Detect which cell encompasses the target text, then output its (X, Y) center coordinate. 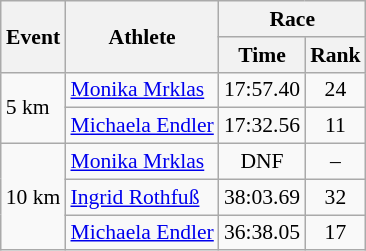
5 km (34, 108)
17:57.40 (262, 90)
– (336, 162)
Ingrid Rothfuß (142, 197)
36:38.05 (262, 233)
Time (262, 55)
DNF (262, 162)
Rank (336, 55)
32 (336, 197)
24 (336, 90)
17 (336, 233)
Event (34, 36)
Athlete (142, 36)
Race (292, 19)
10 km (34, 198)
11 (336, 126)
17:32.56 (262, 126)
38:03.69 (262, 197)
